Return the (X, Y) coordinate for the center point of the cell that contains the specified text.  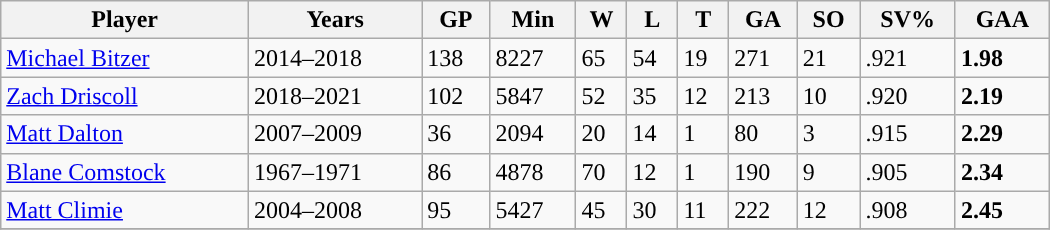
1.98 (1002, 58)
36 (456, 134)
45 (602, 210)
2.29 (1002, 134)
2014–2018 (336, 58)
9 (828, 172)
.905 (908, 172)
2018–2021 (336, 96)
W (602, 20)
35 (652, 96)
L (652, 20)
Min (533, 20)
Matt Dalton (125, 134)
190 (763, 172)
.921 (908, 58)
GA (763, 20)
SO (828, 20)
2.45 (1002, 210)
213 (763, 96)
Years (336, 20)
95 (456, 210)
1967–1971 (336, 172)
8227 (533, 58)
14 (652, 134)
52 (602, 96)
2094 (533, 134)
138 (456, 58)
2007–2009 (336, 134)
70 (602, 172)
SV% (908, 20)
86 (456, 172)
Michael Bitzer (125, 58)
.908 (908, 210)
10 (828, 96)
2.19 (1002, 96)
102 (456, 96)
3 (828, 134)
.920 (908, 96)
Player (125, 20)
4878 (533, 172)
GP (456, 20)
.915 (908, 134)
2004–2008 (336, 210)
19 (704, 58)
30 (652, 210)
80 (763, 134)
Matt Climie (125, 210)
54 (652, 58)
20 (602, 134)
271 (763, 58)
5427 (533, 210)
21 (828, 58)
Blane Comstock (125, 172)
65 (602, 58)
Zach Driscoll (125, 96)
2.34 (1002, 172)
GAA (1002, 20)
222 (763, 210)
5847 (533, 96)
T (704, 20)
11 (704, 210)
